Extract the (x, y) coordinate from the center of the cell holding the provided text.  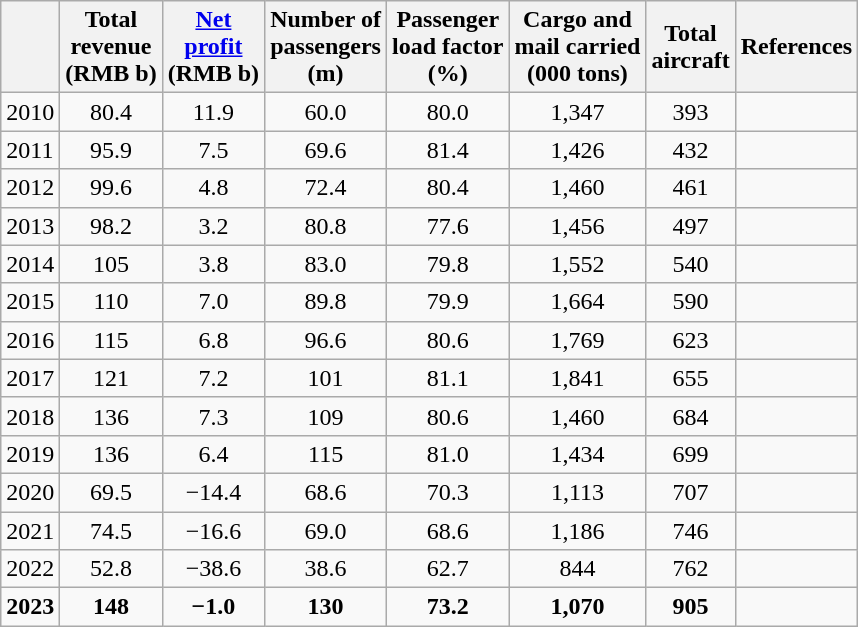
1,070 (578, 607)
−16.6 (213, 531)
6.4 (213, 454)
7.5 (213, 150)
6.8 (213, 340)
Totalrevenue(RMB b) (111, 47)
110 (111, 302)
Cargo andmail carried(000 tons) (578, 47)
1,426 (578, 150)
62.7 (448, 569)
81.1 (448, 378)
2011 (30, 150)
3.2 (213, 226)
1,552 (578, 264)
69.6 (326, 150)
121 (111, 378)
7.0 (213, 302)
2018 (30, 416)
101 (326, 378)
52.8 (111, 569)
1,664 (578, 302)
746 (690, 531)
80.0 (448, 112)
844 (578, 569)
4.8 (213, 188)
95.9 (111, 150)
905 (690, 607)
72.4 (326, 188)
2010 (30, 112)
2015 (30, 302)
79.8 (448, 264)
7.3 (213, 416)
Totalaircraft (690, 47)
1,434 (578, 454)
81.0 (448, 454)
109 (326, 416)
2016 (30, 340)
77.6 (448, 226)
Netprofit(RMB b) (213, 47)
590 (690, 302)
Passengerload factor(%) (448, 47)
11.9 (213, 112)
−14.4 (213, 492)
2017 (30, 378)
2013 (30, 226)
−38.6 (213, 569)
69.5 (111, 492)
2019 (30, 454)
497 (690, 226)
References (796, 47)
707 (690, 492)
−1.0 (213, 607)
148 (111, 607)
432 (690, 150)
2014 (30, 264)
655 (690, 378)
699 (690, 454)
69.0 (326, 531)
79.9 (448, 302)
393 (690, 112)
2023 (30, 607)
Number ofpassengers(m) (326, 47)
70.3 (448, 492)
762 (690, 569)
1,347 (578, 112)
540 (690, 264)
1,456 (578, 226)
684 (690, 416)
60.0 (326, 112)
2021 (30, 531)
1,113 (578, 492)
80.8 (326, 226)
98.2 (111, 226)
1,186 (578, 531)
81.4 (448, 150)
1,769 (578, 340)
89.8 (326, 302)
130 (326, 607)
2022 (30, 569)
2012 (30, 188)
1,841 (578, 378)
623 (690, 340)
2020 (30, 492)
3.8 (213, 264)
73.2 (448, 607)
99.6 (111, 188)
461 (690, 188)
74.5 (111, 531)
96.6 (326, 340)
38.6 (326, 569)
83.0 (326, 264)
7.2 (213, 378)
105 (111, 264)
